Output the (x, y) coordinate of the center of the cell containing the given text.  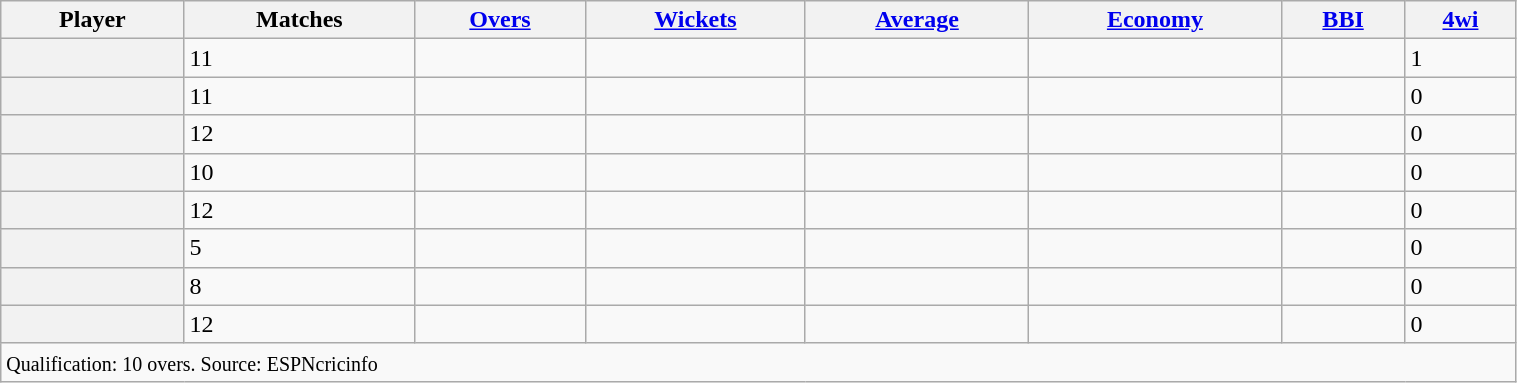
8 (300, 286)
Overs (500, 20)
Wickets (695, 20)
Average (916, 20)
1 (1460, 58)
5 (300, 248)
10 (300, 172)
Matches (300, 20)
Player (92, 20)
4wi (1460, 20)
BBI (1343, 20)
Economy (1156, 20)
Qualification: 10 overs. Source: ESPNcricinfo (758, 362)
